Search for the cell housing the specified text and yield its [x, y] center coordinate. 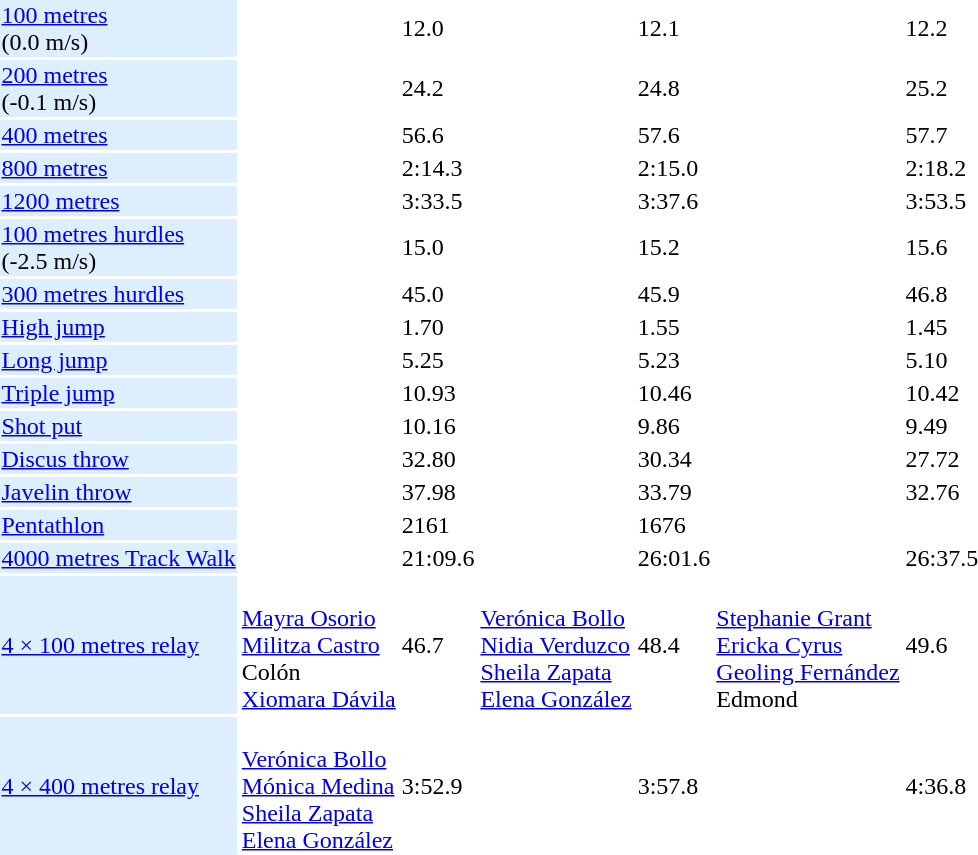
High jump [118, 327]
3:52.9 [438, 786]
45.0 [438, 294]
3:37.6 [674, 201]
30.34 [674, 459]
33.79 [674, 492]
15.2 [674, 248]
4 × 100 metres relay [118, 645]
400 metres [118, 135]
10.16 [438, 426]
Stephanie Grant Ericka Cyrus Geoling Fernández Edmond [808, 645]
1.70 [438, 327]
2:15.0 [674, 168]
10.46 [674, 393]
12.1 [674, 28]
Pentathlon [118, 525]
800 metres [118, 168]
1200 metres [118, 201]
4000 metres Track Walk [118, 558]
5.25 [438, 360]
300 metres hurdles [118, 294]
56.6 [438, 135]
Long jump [118, 360]
Shot put [118, 426]
45.9 [674, 294]
15.0 [438, 248]
24.2 [438, 88]
48.4 [674, 645]
100 metres hurdles (-2.5 m/s) [118, 248]
Verónica Bollo Nidia Verduzco Sheila Zapata Elena González [556, 645]
46.7 [438, 645]
Discus throw [118, 459]
26:01.6 [674, 558]
200 metres (-0.1 m/s) [118, 88]
3:33.5 [438, 201]
21:09.6 [438, 558]
1.55 [674, 327]
9.86 [674, 426]
Triple jump [118, 393]
24.8 [674, 88]
32.80 [438, 459]
1676 [674, 525]
100 metres (0.0 m/s) [118, 28]
37.98 [438, 492]
10.93 [438, 393]
2161 [438, 525]
Mayra Osorio Militza Castro Colón Xiomara Dávila [318, 645]
57.6 [674, 135]
12.0 [438, 28]
Verónica Bollo Mónica Medina Sheila Zapata Elena González [318, 786]
5.23 [674, 360]
4 × 400 metres relay [118, 786]
Javelin throw [118, 492]
3:57.8 [674, 786]
2:14.3 [438, 168]
